Extract the [x, y] coordinate from the center of the cell holding the provided text.  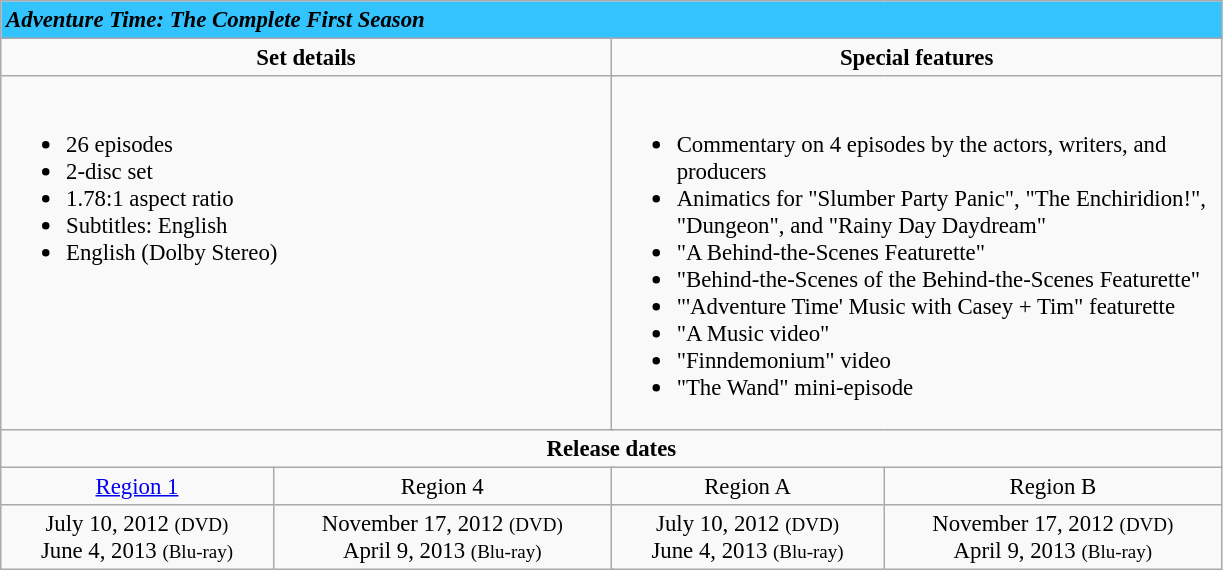
Region B [1053, 486]
Region A [747, 486]
26 episodes2-disc set1.78:1 aspect ratioSubtitles: EnglishEnglish (Dolby Stereo) [306, 252]
Adventure Time: The Complete First Season [612, 20]
Set details [306, 58]
Region 1 [137, 486]
Region 4 [442, 486]
Special features [916, 58]
Release dates [612, 448]
